Return the (x, y) coordinate for the center point of the cell that contains the specified text.  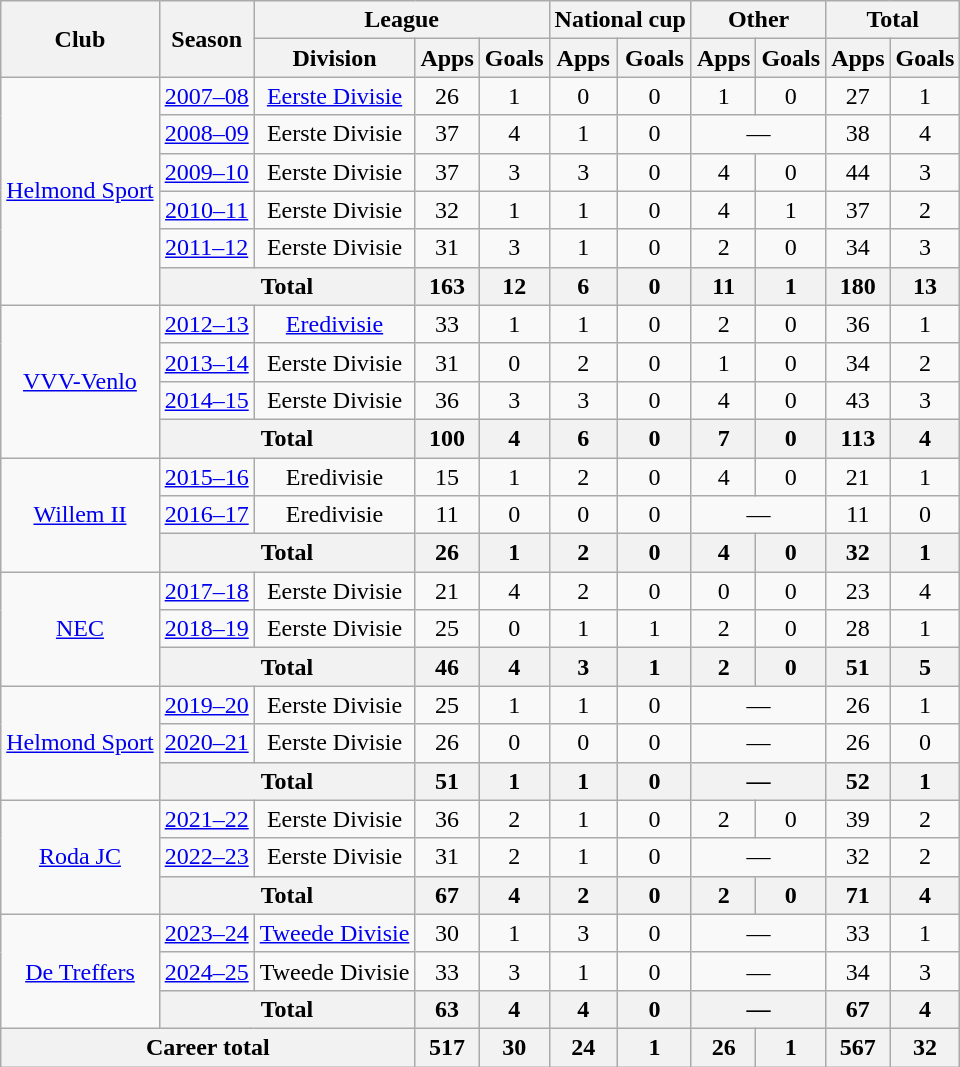
2019–20 (206, 705)
2018–19 (206, 629)
2017–18 (206, 591)
2007–08 (206, 96)
63 (447, 1009)
2011–12 (206, 248)
52 (858, 781)
2010–11 (206, 210)
71 (858, 895)
100 (447, 438)
38 (858, 134)
2024–25 (206, 971)
517 (447, 1047)
NEC (80, 629)
Club (80, 39)
2023–24 (206, 933)
39 (858, 819)
163 (447, 286)
2021–22 (206, 819)
28 (858, 629)
2013–14 (206, 362)
2015–16 (206, 477)
2009–10 (206, 172)
44 (858, 172)
National cup (620, 20)
Career total (208, 1047)
46 (447, 667)
Other (758, 20)
43 (858, 400)
5 (925, 667)
2016–17 (206, 515)
League (402, 20)
2012–13 (206, 324)
2020–21 (206, 743)
2014–15 (206, 400)
23 (858, 591)
De Treffers (80, 971)
7 (723, 438)
Willem II (80, 515)
27 (858, 96)
2008–09 (206, 134)
2022–23 (206, 857)
567 (858, 1047)
VVV-Venlo (80, 381)
12 (514, 286)
113 (858, 438)
Season (206, 39)
Roda JC (80, 857)
180 (858, 286)
13 (925, 286)
Division (334, 58)
24 (583, 1047)
15 (447, 477)
